Determine the [X, Y] coordinate at the center of the cell enclosing the given text.  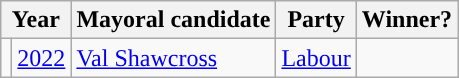
2022 [42, 58]
Labour [316, 58]
Winner? [406, 20]
Party [316, 20]
Year [36, 20]
Val Shawcross [174, 58]
Mayoral candidate [174, 20]
